Return (x, y) of the center of cell containing provided text 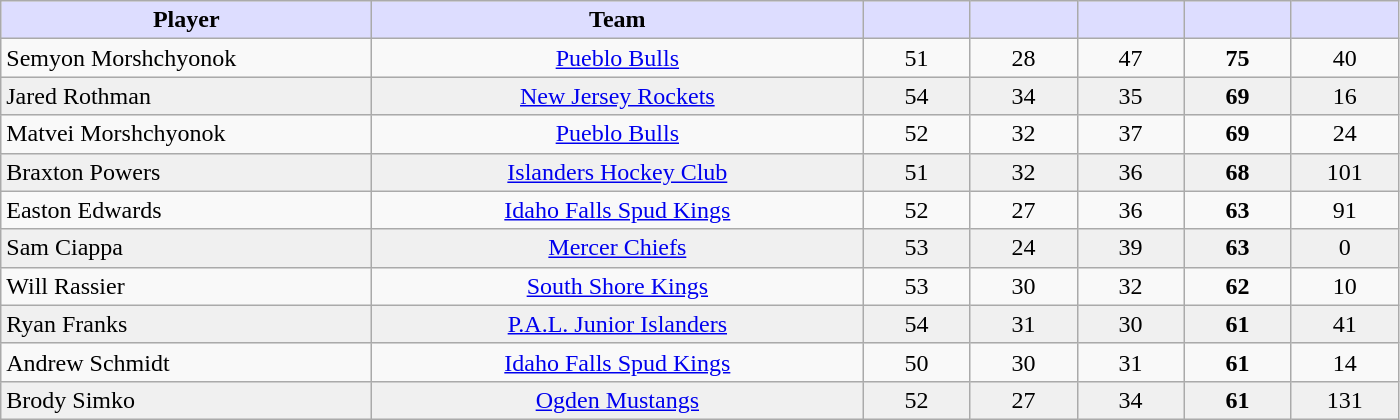
39 (1130, 248)
Sam Ciappa (186, 248)
Islanders Hockey Club (618, 172)
Mercer Chiefs (618, 248)
Easton Edwards (186, 210)
91 (1344, 210)
New Jersey Rockets (618, 96)
68 (1238, 172)
37 (1130, 134)
14 (1344, 362)
131 (1344, 400)
28 (1024, 58)
Player (186, 20)
10 (1344, 286)
47 (1130, 58)
Brody Simko (186, 400)
50 (916, 362)
P.A.L. Junior Islanders (618, 324)
Braxton Powers (186, 172)
16 (1344, 96)
40 (1344, 58)
Ryan Franks (186, 324)
Team (618, 20)
0 (1344, 248)
101 (1344, 172)
Ogden Mustangs (618, 400)
62 (1238, 286)
Semyon Morshchyonok (186, 58)
Andrew Schmidt (186, 362)
Matvei Morshchyonok (186, 134)
Jared Rothman (186, 96)
Will Rassier (186, 286)
41 (1344, 324)
75 (1238, 58)
35 (1130, 96)
South Shore Kings (618, 286)
